Identify which cell holds the provided text, then report its [X, Y] central coordinate. 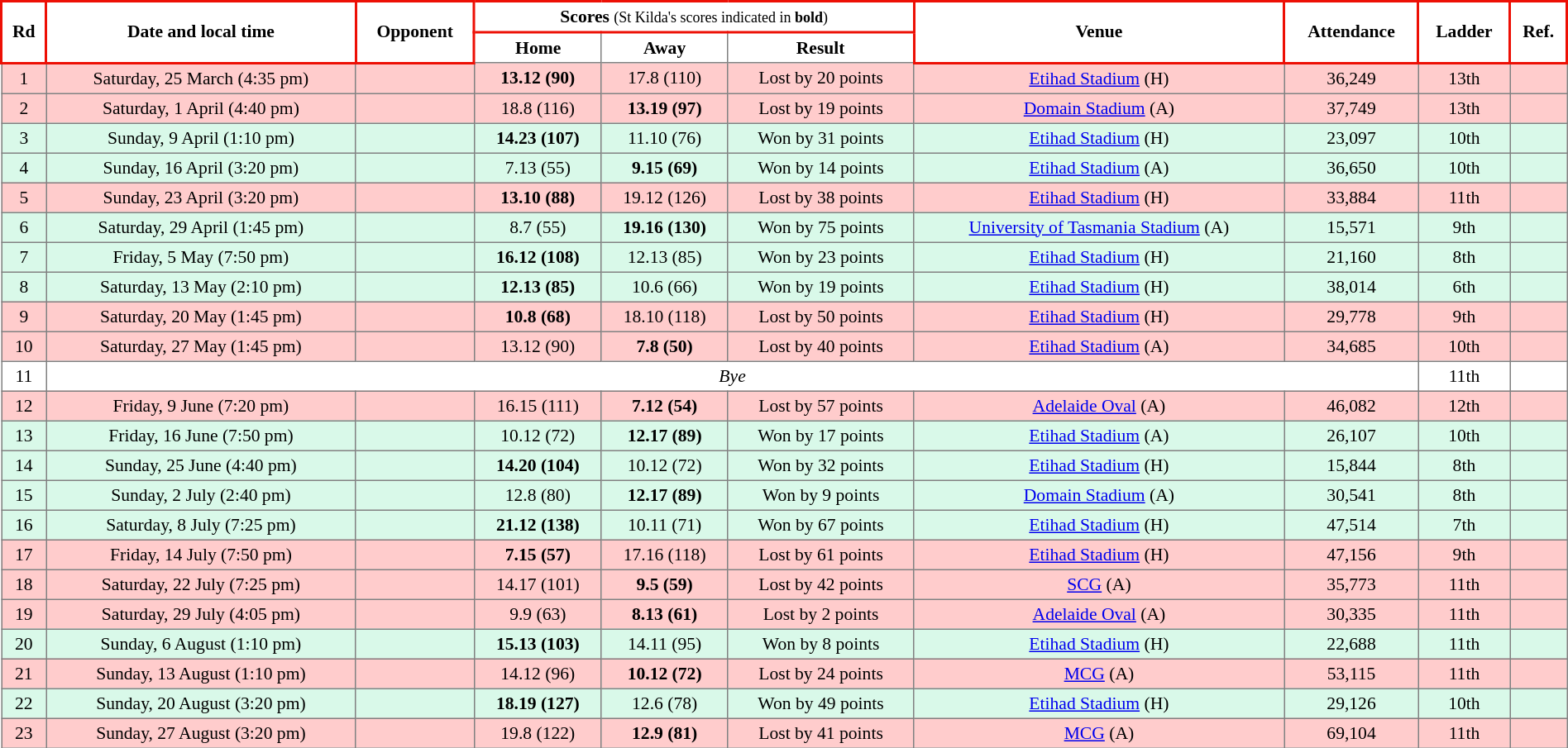
Won by 8 points [820, 643]
14.11 (95) [665, 643]
10.6 (66) [665, 286]
46,082 [1351, 405]
Lost by 19 points [820, 107]
7th [1464, 524]
12 [25, 405]
Saturday, 20 May (1:45 pm) [201, 316]
22 [25, 703]
15 [25, 494]
Sunday, 20 August (3:20 pm) [201, 703]
14 [25, 465]
7.8 (50) [665, 345]
20 [25, 643]
4 [25, 167]
21 [25, 673]
9.5 (59) [665, 584]
8.7 (55) [538, 226]
Sunday, 13 August (1:10 pm) [201, 673]
Saturday, 25 March (4:35 pm) [201, 78]
14.17 (101) [538, 584]
Result [820, 48]
14.12 (96) [538, 673]
21,160 [1351, 256]
Lost by 2 points [820, 613]
18.19 (127) [538, 703]
Won by 14 points [820, 167]
Lost by 38 points [820, 197]
Saturday, 27 May (1:45 pm) [201, 345]
University of Tasmania Stadium (A) [1099, 226]
21.12 (138) [538, 524]
8.13 (61) [665, 613]
Rd [25, 32]
Saturday, 1 April (4:40 pm) [201, 107]
Lost by 41 points [820, 732]
35,773 [1351, 584]
Sunday, 25 June (4:40 pm) [201, 465]
Lost by 24 points [820, 673]
15,571 [1351, 226]
23 [25, 732]
9.9 (63) [538, 613]
10 [25, 345]
26,107 [1351, 435]
Friday, 16 June (7:50 pm) [201, 435]
Ladder [1464, 32]
9 [25, 316]
Sunday, 27 August (3:20 pm) [201, 732]
12.8 (80) [538, 494]
Lost by 40 points [820, 345]
15.13 (103) [538, 643]
16.15 (111) [538, 405]
Sunday, 9 April (1:10 pm) [201, 137]
11.10 (76) [665, 137]
12.9 (81) [665, 732]
14.20 (104) [538, 465]
12.6 (78) [665, 703]
Sunday, 23 April (3:20 pm) [201, 197]
38,014 [1351, 286]
16.12 (108) [538, 256]
Date and local time [201, 32]
19.8 (122) [538, 732]
18.10 (118) [665, 316]
7 [25, 256]
69,104 [1351, 732]
Lost by 20 points [820, 78]
47,514 [1351, 524]
Away [665, 48]
Sunday, 2 July (2:40 pm) [201, 494]
Saturday, 13 May (2:10 pm) [201, 286]
19.16 (130) [665, 226]
17 [25, 554]
36,650 [1351, 167]
Won by 49 points [820, 703]
18.8 (116) [538, 107]
13.19 (97) [665, 107]
SCG (A) [1099, 584]
Won by 32 points [820, 465]
7.13 (55) [538, 167]
Sunday, 6 August (1:10 pm) [201, 643]
Bye [733, 375]
23,097 [1351, 137]
18 [25, 584]
37,749 [1351, 107]
13.10 (88) [538, 197]
Attendance [1351, 32]
34,685 [1351, 345]
Lost by 61 points [820, 554]
Scores (St Kilda's scores indicated in bold) [695, 17]
Won by 31 points [820, 137]
Home [538, 48]
10.11 (71) [665, 524]
17.16 (118) [665, 554]
5 [25, 197]
10.8 (68) [538, 316]
Won by 23 points [820, 256]
1 [25, 78]
Won by 17 points [820, 435]
7.12 (54) [665, 405]
6 [25, 226]
47,156 [1351, 554]
30,541 [1351, 494]
14.23 (107) [538, 137]
Saturday, 22 July (7:25 pm) [201, 584]
11 [25, 375]
Ref. [1538, 32]
Saturday, 29 April (1:45 pm) [201, 226]
Friday, 5 May (7:50 pm) [201, 256]
Lost by 57 points [820, 405]
Friday, 14 July (7:50 pm) [201, 554]
19 [25, 613]
Won by 19 points [820, 286]
Won by 75 points [820, 226]
7.15 (57) [538, 554]
Venue [1099, 32]
19.12 (126) [665, 197]
22,688 [1351, 643]
Lost by 50 points [820, 316]
2 [25, 107]
3 [25, 137]
8 [25, 286]
36,249 [1351, 78]
Won by 9 points [820, 494]
12th [1464, 405]
13 [25, 435]
Opponent [415, 32]
53,115 [1351, 673]
30,335 [1351, 613]
Won by 67 points [820, 524]
33,884 [1351, 197]
29,126 [1351, 703]
16 [25, 524]
6th [1464, 286]
29,778 [1351, 316]
17.8 (110) [665, 78]
15,844 [1351, 465]
Saturday, 29 July (4:05 pm) [201, 613]
Friday, 9 June (7:20 pm) [201, 405]
Lost by 42 points [820, 584]
9.15 (69) [665, 167]
Sunday, 16 April (3:20 pm) [201, 167]
Saturday, 8 July (7:25 pm) [201, 524]
